From the cell containing the given text, extract its center point as (x, y) coordinate. 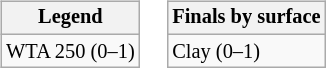
Legend (70, 18)
WTA 250 (0–1) (70, 51)
Finals by surface (246, 18)
Clay (0–1) (246, 51)
